Extract the (X, Y) coordinate from the center of the cell holding the provided text.  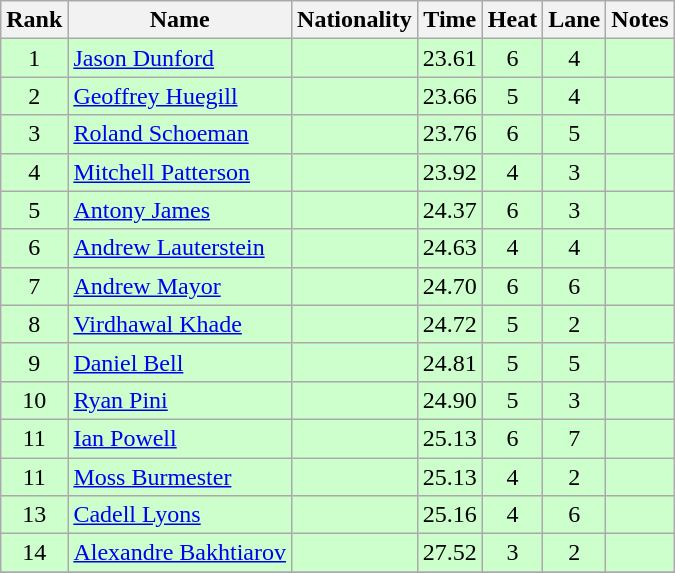
Notes (640, 20)
Virdhawal Khade (180, 324)
Lane (574, 20)
Daniel Bell (180, 362)
Ryan Pini (180, 400)
9 (34, 362)
10 (34, 400)
24.63 (450, 248)
Cadell Lyons (180, 515)
Rank (34, 20)
Ian Powell (180, 438)
8 (34, 324)
Nationality (355, 20)
Name (180, 20)
Geoffrey Huegill (180, 96)
Moss Burmester (180, 477)
24.72 (450, 324)
23.61 (450, 58)
23.92 (450, 172)
Heat (512, 20)
Roland Schoeman (180, 134)
1 (34, 58)
23.76 (450, 134)
25.16 (450, 515)
23.66 (450, 96)
Time (450, 20)
Andrew Lauterstein (180, 248)
Mitchell Patterson (180, 172)
13 (34, 515)
Jason Dunford (180, 58)
24.70 (450, 286)
27.52 (450, 553)
14 (34, 553)
Alexandre Bakhtiarov (180, 553)
Antony James (180, 210)
24.81 (450, 362)
Andrew Mayor (180, 286)
24.90 (450, 400)
24.37 (450, 210)
